Determine the [X, Y] coordinate at the center of the cell enclosing the given text.  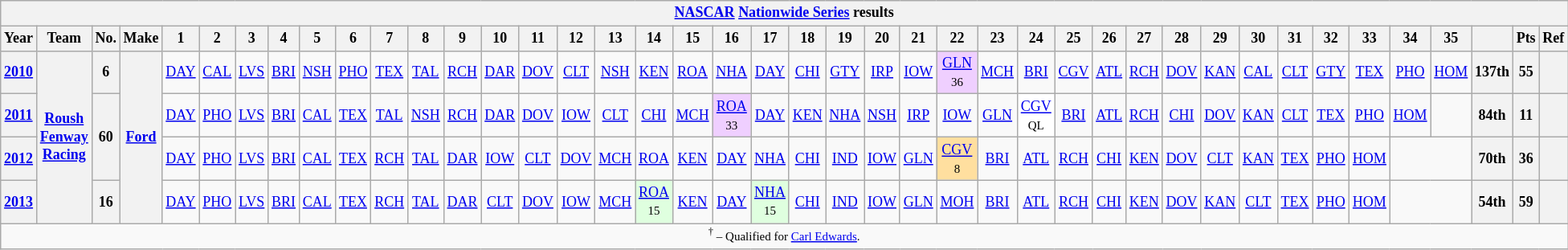
22 [958, 39]
No. [106, 39]
14 [654, 39]
5 [316, 39]
4 [284, 39]
Ref [1554, 39]
34 [1411, 39]
† – Qualified for Carl Edwards. [784, 236]
Year [19, 39]
36 [1526, 158]
ROA15 [654, 202]
33 [1370, 39]
3 [252, 39]
MOH [958, 202]
137th [1492, 72]
30 [1259, 39]
27 [1144, 39]
26 [1109, 39]
19 [845, 39]
Roush Fenway Racing [64, 137]
24 [1036, 39]
55 [1526, 72]
NHA15 [770, 202]
2010 [19, 72]
NASCAR Nationwide Series results [784, 13]
CGV [1073, 72]
Make [141, 39]
Team [64, 39]
31 [1295, 39]
CGV8 [958, 158]
18 [807, 39]
CGVQL [1036, 116]
60 [106, 137]
35 [1451, 39]
15 [692, 39]
2011 [19, 116]
ROA33 [732, 116]
2012 [19, 158]
12 [576, 39]
29 [1220, 39]
20 [882, 39]
Pts [1526, 39]
32 [1331, 39]
59 [1526, 202]
Ford [141, 137]
2 [217, 39]
2013 [19, 202]
GLN36 [958, 72]
21 [918, 39]
17 [770, 39]
9 [463, 39]
54th [1492, 202]
23 [998, 39]
7 [390, 39]
70th [1492, 158]
8 [426, 39]
84th [1492, 116]
28 [1182, 39]
13 [615, 39]
10 [500, 39]
1 [181, 39]
25 [1073, 39]
